Determine the [x, y] coordinate at the center of the cell enclosing the given text.  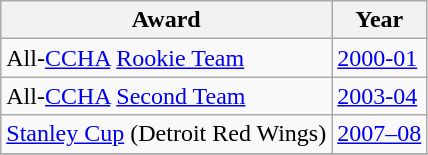
All-CCHA Second Team [166, 96]
2007–08 [380, 134]
2003-04 [380, 96]
2000-01 [380, 58]
Stanley Cup (Detroit Red Wings) [166, 134]
All-CCHA Rookie Team [166, 58]
Year [380, 20]
Award [166, 20]
